Output the (X, Y) coordinate of the center of the cell containing the given text.  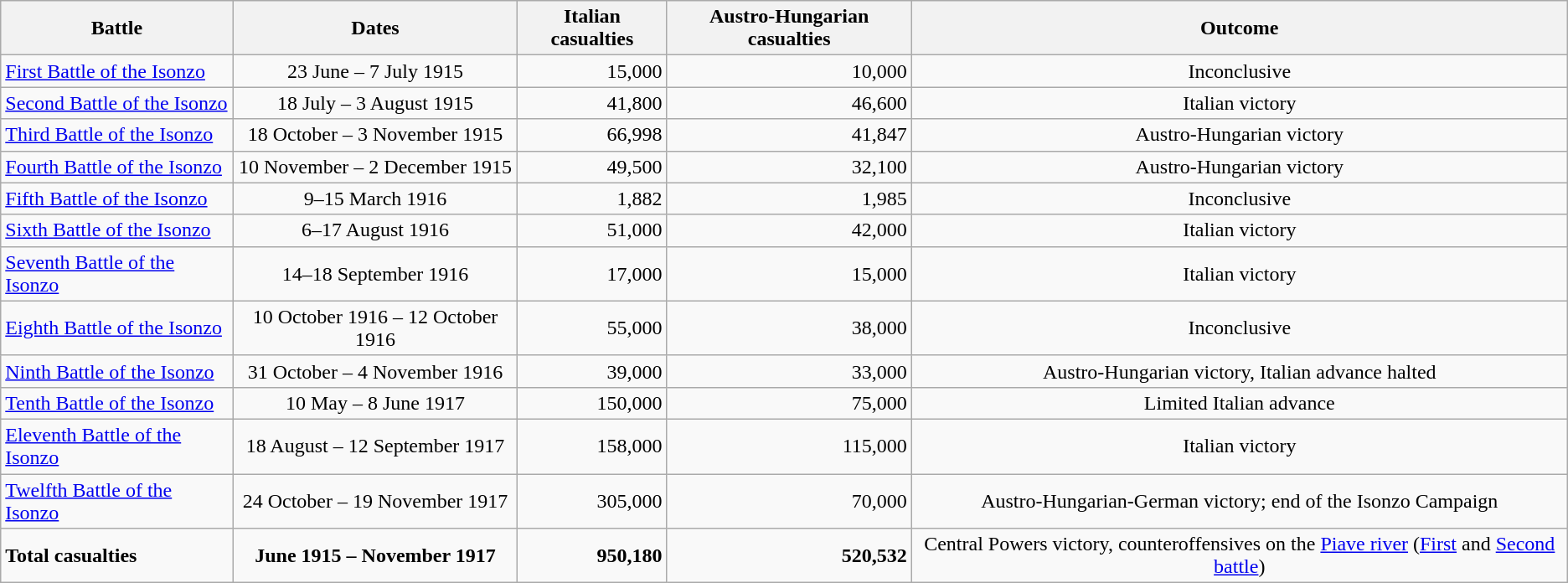
10 October 1916 – 12 October 1916 (375, 328)
Austro-Hungarian-German victory; end of the Isonzo Campaign (1240, 501)
18 July – 3 August 1915 (375, 103)
Central Powers victory, counteroffensives on the Piave river (First and Second battle) (1240, 556)
18 October – 3 November 1915 (375, 135)
Outcome (1240, 28)
Sixth Battle of the Isonzo (117, 230)
42,000 (789, 230)
55,000 (592, 328)
520,532 (789, 556)
950,180 (592, 556)
6–17 August 1916 (375, 230)
10 November – 2 December 1915 (375, 167)
41,800 (592, 103)
Battle (117, 28)
Italian casualties (592, 28)
14–18 September 1916 (375, 273)
158,000 (592, 446)
10 May – 8 June 1917 (375, 403)
Austro-Hungarian casualties (789, 28)
First Battle of the Isonzo (117, 71)
Third Battle of the Isonzo (117, 135)
Seventh Battle of the Isonzo (117, 273)
66,998 (592, 135)
Limited Italian advance (1240, 403)
Dates (375, 28)
9–15 March 1916 (375, 199)
70,000 (789, 501)
Tenth Battle of the Isonzo (117, 403)
1,882 (592, 199)
115,000 (789, 446)
Fourth Battle of the Isonzo (117, 167)
Eighth Battle of the Isonzo (117, 328)
Fifth Battle of the Isonzo (117, 199)
39,000 (592, 371)
46,600 (789, 103)
Eleventh Battle of the Isonzo (117, 446)
Total casualties (117, 556)
17,000 (592, 273)
Austro-Hungarian victory, Italian advance halted (1240, 371)
38,000 (789, 328)
Twelfth Battle of the Isonzo (117, 501)
1,985 (789, 199)
Second Battle of the Isonzo (117, 103)
10,000 (789, 71)
32,100 (789, 167)
75,000 (789, 403)
31 October – 4 November 1916 (375, 371)
150,000 (592, 403)
41,847 (789, 135)
24 October – 19 November 1917 (375, 501)
June 1915 – November 1917 (375, 556)
305,000 (592, 501)
33,000 (789, 371)
18 August – 12 September 1917 (375, 446)
51,000 (592, 230)
Ninth Battle of the Isonzo (117, 371)
49,500 (592, 167)
23 June – 7 July 1915 (375, 71)
